From the cell containing the given text, extract its center point as (X, Y) coordinate. 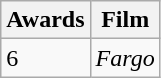
Film (125, 20)
Fargo (125, 58)
Awards (46, 20)
6 (46, 58)
